Locate the cell with the specified text and output its [X, Y] center coordinate. 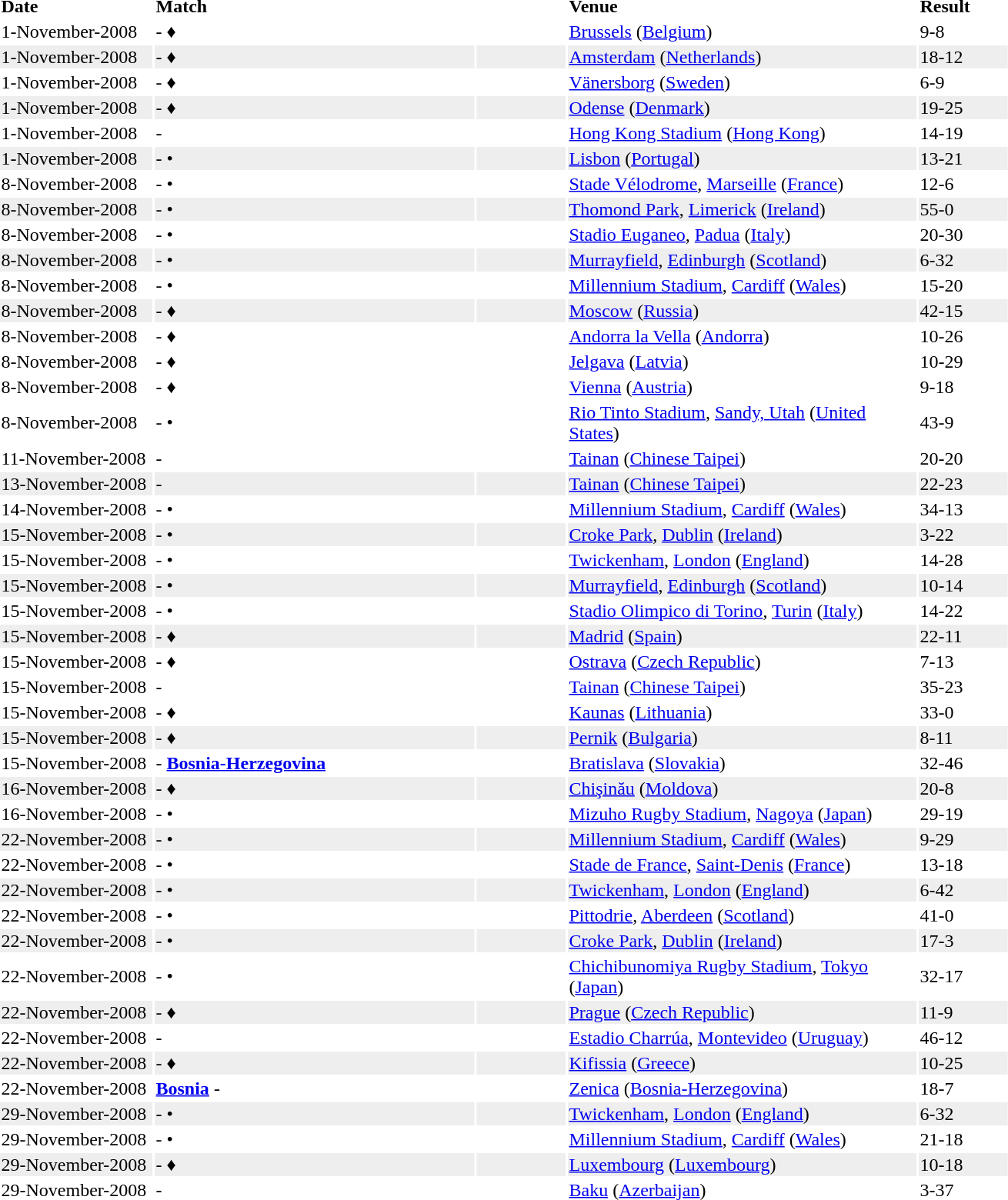
17-3 [963, 941]
Mizuho Rugby Stadium, Nagoya (Japan) [742, 814]
41-0 [963, 915]
Vienna (Austria) [742, 387]
19-25 [963, 108]
9-29 [963, 839]
Kaunas (Lithuania) [742, 712]
Stadio Euganeo, Padua (Italy) [742, 235]
Vänersborg (Sweden) [742, 82]
Bratislava (Slovakia) [742, 763]
14-28 [963, 560]
Brussels (Belgium) [742, 32]
Madrid (Spain) [742, 636]
10-29 [963, 362]
- Bosnia-Herzegovina [315, 763]
Kifissia (Greece) [742, 1063]
Rio Tinto Stadium, Sandy, Utah (United States) [742, 423]
7-13 [963, 662]
Zenica (Bosnia-Herzegovina) [742, 1088]
6-9 [963, 82]
13-18 [963, 865]
15-20 [963, 285]
Jelgava (Latvia) [742, 362]
13-November-2008 [76, 484]
55-0 [963, 209]
Chichibunomiya Rugby Stadium, Tokyo (Japan) [742, 977]
14-November-2008 [76, 509]
12-6 [963, 184]
13-21 [963, 158]
18-12 [963, 57]
Chişinău (Moldova) [742, 788]
32-46 [963, 763]
3-22 [963, 535]
Luxembourg (Luxembourg) [742, 1165]
Pernik (Bulgaria) [742, 738]
14-22 [963, 611]
10-25 [963, 1063]
Stadio Olimpico di Torino, Turin (Italy) [742, 611]
Pittodrie, Aberdeen (Scotland) [742, 915]
35-23 [963, 687]
Stade de France, Saint-Denis (France) [742, 865]
Ostrava (Czech Republic) [742, 662]
46-12 [963, 1038]
Hong Kong Stadium (Hong Kong) [742, 133]
14-19 [963, 133]
9-8 [963, 32]
32-17 [963, 977]
42-15 [963, 311]
10-26 [963, 336]
9-18 [963, 387]
Andorra la Vella (Andorra) [742, 336]
22-23 [963, 484]
Stade Vélodrome, Marseille (France) [742, 184]
8-11 [963, 738]
11-9 [963, 1012]
43-9 [963, 423]
20-20 [963, 458]
Lisbon (Portugal) [742, 158]
Bosnia - [315, 1088]
22-11 [963, 636]
Amsterdam (Netherlands) [742, 57]
18-7 [963, 1088]
20-30 [963, 235]
Estadio Charrúa, Montevideo (Uruguay) [742, 1038]
Odense (Denmark) [742, 108]
Prague (Czech Republic) [742, 1012]
11-November-2008 [76, 458]
Moscow (Russia) [742, 311]
10-14 [963, 585]
34-13 [963, 509]
20-8 [963, 788]
Thomond Park, Limerick (Ireland) [742, 209]
10-18 [963, 1165]
29-19 [963, 814]
33-0 [963, 712]
21-18 [963, 1139]
6-42 [963, 890]
